Return [x, y] of the center of cell containing provided text 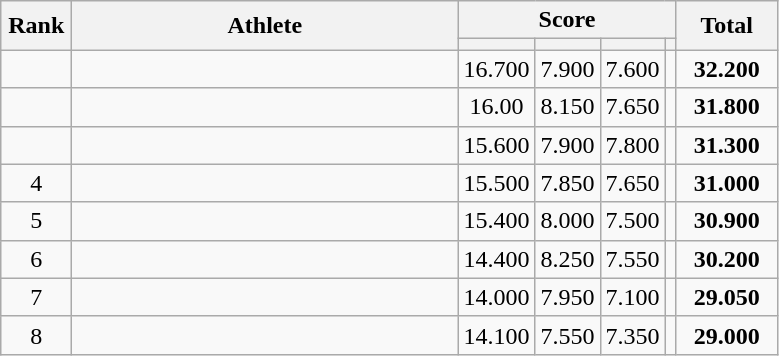
5 [36, 221]
16.00 [496, 107]
7.800 [632, 145]
Total [726, 26]
30.900 [726, 221]
14.100 [496, 335]
7 [36, 297]
30.200 [726, 259]
8.250 [568, 259]
7.100 [632, 297]
7.500 [632, 221]
16.700 [496, 69]
31.800 [726, 107]
6 [36, 259]
14.000 [496, 297]
7.600 [632, 69]
8.150 [568, 107]
29.050 [726, 297]
32.200 [726, 69]
31.300 [726, 145]
4 [36, 183]
31.000 [726, 183]
7.350 [632, 335]
8 [36, 335]
Score [567, 20]
15.400 [496, 221]
7.950 [568, 297]
29.000 [726, 335]
14.400 [496, 259]
15.500 [496, 183]
8.000 [568, 221]
Athlete [265, 26]
15.600 [496, 145]
Rank [36, 26]
7.850 [568, 183]
